From the cell containing the given text, extract its center point as [X, Y] coordinate. 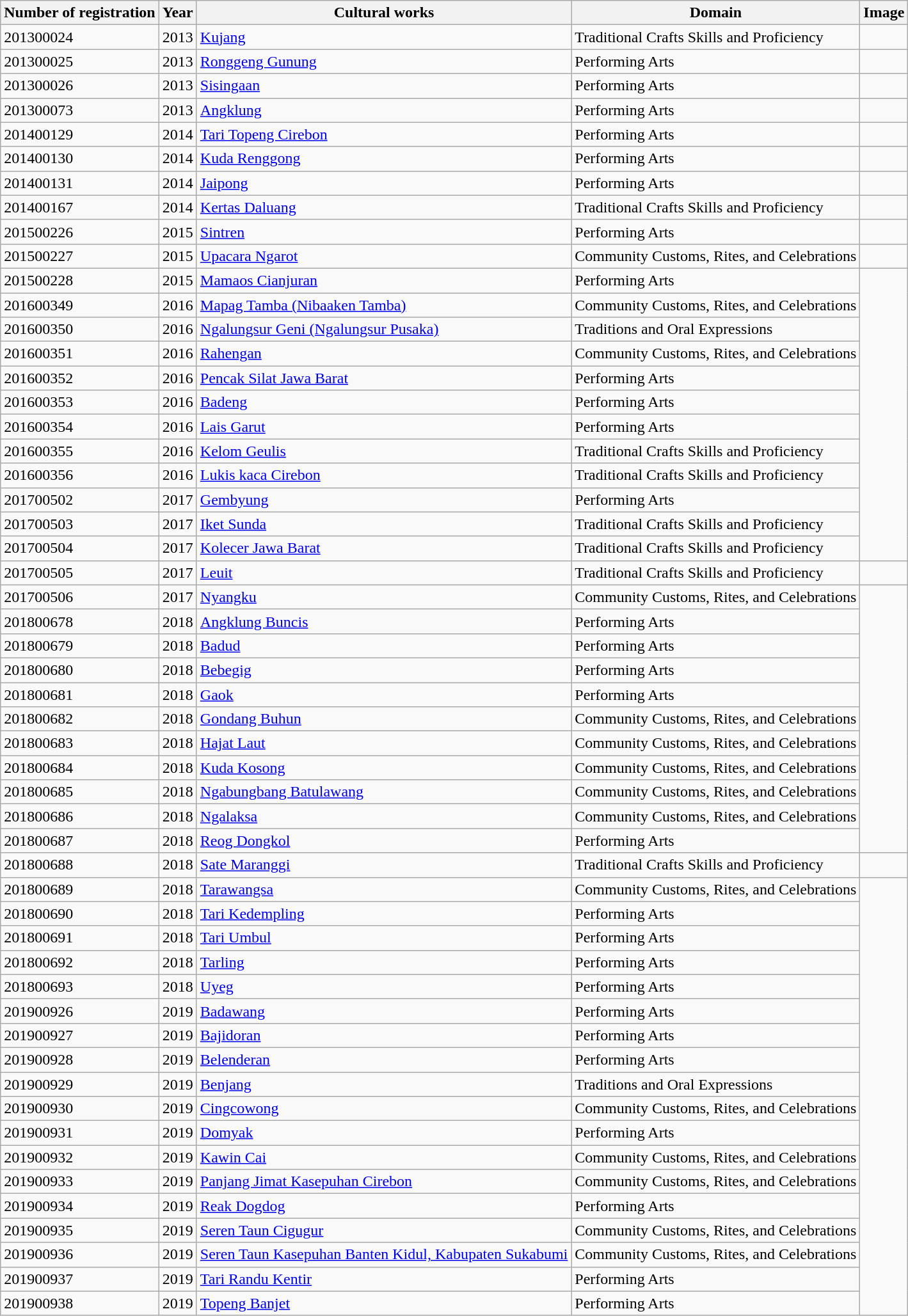
201800691 [79, 938]
201300073 [79, 110]
201800686 [79, 816]
Kolecer Jawa Barat [384, 548]
Tarawangsa [384, 889]
201500226 [79, 232]
201900936 [79, 1255]
Bebegig [384, 670]
Pencak Silat Jawa Barat [384, 378]
Ngabungbang Batulawang [384, 792]
Lukis kaca Cirebon [384, 475]
Uyeg [384, 987]
Kawin Cai [384, 1157]
Year [178, 13]
Gaok [384, 694]
201600350 [79, 329]
Tari Kedempling [384, 914]
Kertas Daluang [384, 207]
Ngalaksa [384, 816]
201800680 [79, 670]
201800681 [79, 694]
201600355 [79, 451]
201700504 [79, 548]
Domain [715, 13]
201400129 [79, 134]
Gondang Buhun [384, 719]
201600356 [79, 475]
201800687 [79, 841]
201300024 [79, 37]
Mapag Tamba (Nibaaken Tamba) [384, 305]
Gembyung [384, 500]
Lais Garut [384, 427]
Jaipong [384, 183]
Cingcowong [384, 1109]
201600353 [79, 402]
201900935 [79, 1230]
Seren Taun Cigugur [384, 1230]
Rahengan [384, 354]
Iket Sunda [384, 524]
Benjang [384, 1084]
Reog Dongkol [384, 841]
Tari Randu Kentir [384, 1279]
201500228 [79, 280]
201700505 [79, 573]
201900932 [79, 1157]
201600351 [79, 354]
Kelom Geulis [384, 451]
Ronggeng Gunung [384, 61]
201400131 [79, 183]
201800692 [79, 962]
201700502 [79, 500]
201600352 [79, 378]
201900937 [79, 1279]
Bajidoran [384, 1035]
Domyak [384, 1133]
201900926 [79, 1011]
Number of registration [79, 13]
Nyangku [384, 597]
Sintren [384, 232]
Reak Dogdog [384, 1206]
Badeng [384, 402]
201700506 [79, 597]
201700503 [79, 524]
201900931 [79, 1133]
201800683 [79, 743]
Badud [384, 646]
201800689 [79, 889]
Angklung Buncis [384, 621]
Kujang [384, 37]
Sate Maranggi [384, 865]
201900928 [79, 1059]
Mamaos Cianjuran [384, 280]
201800679 [79, 646]
Kuda Kosong [384, 768]
201500227 [79, 256]
201800684 [79, 768]
Hajat Laut [384, 743]
Tari Umbul [384, 938]
201900929 [79, 1084]
Leuit [384, 573]
Tarling [384, 962]
201800678 [79, 621]
201400167 [79, 207]
Tari Topeng Cirebon [384, 134]
201800690 [79, 914]
Sisingaan [384, 86]
Belenderan [384, 1059]
201300025 [79, 61]
Upacara Ngarot [384, 256]
Kuda Renggong [384, 159]
Topeng Banjet [384, 1303]
Cultural works [384, 13]
201600349 [79, 305]
201400130 [79, 159]
201900930 [79, 1109]
Seren Taun Kasepuhan Banten Kidul, Kabupaten Sukabumi [384, 1255]
Angklung [384, 110]
201900938 [79, 1303]
Ngalungsur Geni (Ngalungsur Pusaka) [384, 329]
201800693 [79, 987]
201900934 [79, 1206]
201800688 [79, 865]
201900933 [79, 1182]
201800682 [79, 719]
201600354 [79, 427]
Panjang Jimat Kasepuhan Cirebon [384, 1182]
201300026 [79, 86]
Badawang [384, 1011]
201800685 [79, 792]
Image [884, 13]
201900927 [79, 1035]
